Output the (x, y) coordinate of the center of the cell containing the given text.  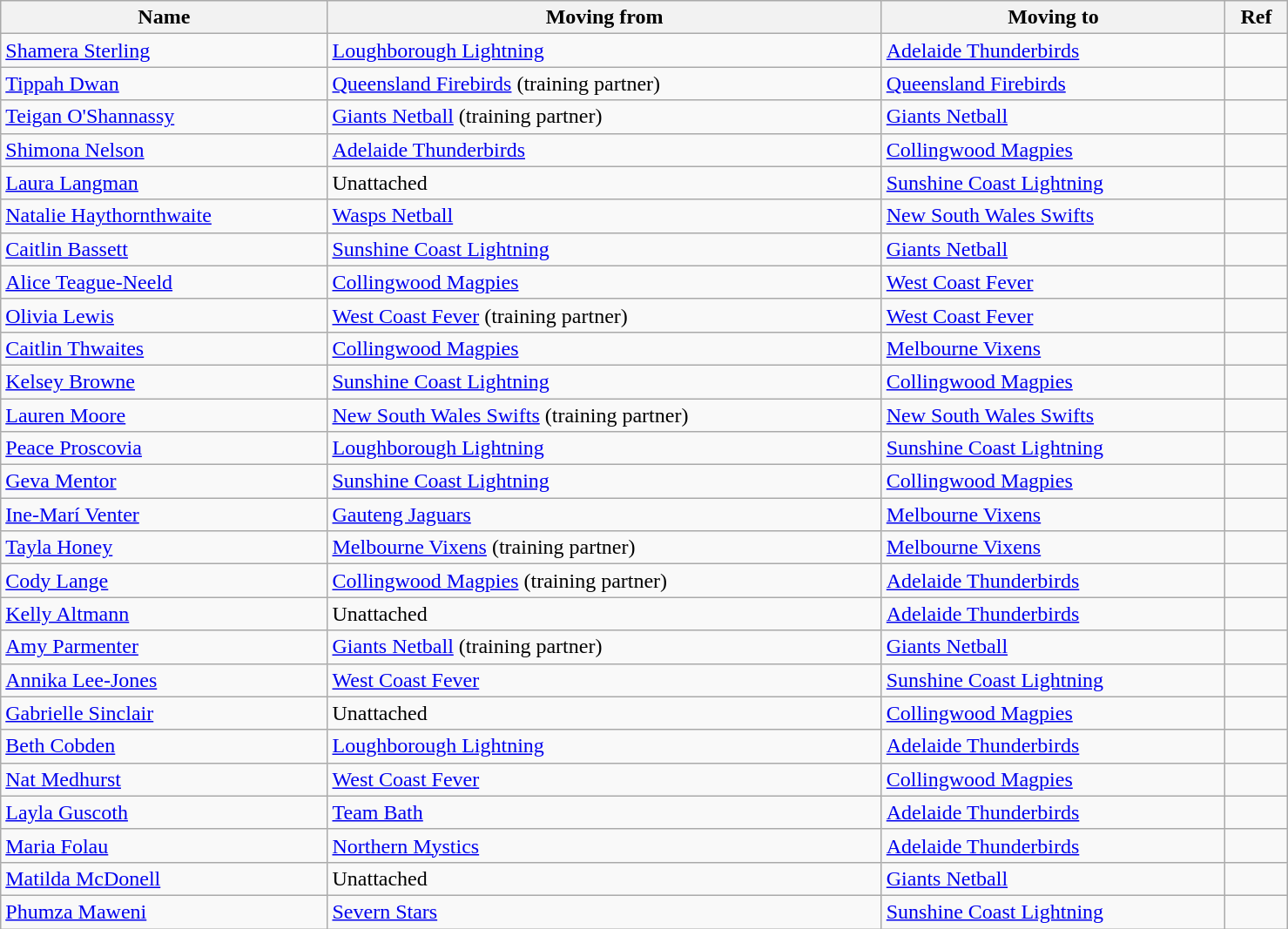
Collingwood Magpies (training partner) (604, 581)
Moving from (604, 17)
Olivia Lewis (164, 315)
Ref (1256, 17)
Gauteng Jaguars (604, 515)
Queensland Firebirds (1054, 84)
Caitlin Thwaites (164, 348)
Teigan O'Shannassy (164, 117)
Laura Langman (164, 183)
Phumza Maweni (164, 912)
Moving to (1054, 17)
Tippah Dwan (164, 84)
Annika Lee-Jones (164, 680)
Peace Proscovia (164, 448)
Shimona Nelson (164, 150)
Shamera Sterling (164, 50)
Matilda McDonell (164, 879)
Name (164, 17)
Wasps Netball (604, 216)
West Coast Fever (training partner) (604, 315)
Natalie Haythornthwaite (164, 216)
Gabrielle Sinclair (164, 713)
Caitlin Bassett (164, 249)
Alice Teague-Neeld (164, 282)
Kelly Altmann (164, 614)
Geva Mentor (164, 481)
Amy Parmenter (164, 647)
Northern Mystics (604, 845)
Beth Cobden (164, 746)
Cody Lange (164, 581)
New South Wales Swifts (training partner) (604, 415)
Melbourne Vixens (training partner) (604, 548)
Kelsey Browne (164, 381)
Ine-Marí Venter (164, 515)
Team Bath (604, 812)
Layla Guscoth (164, 812)
Tayla Honey (164, 548)
Lauren Moore (164, 415)
Queensland Firebirds (training partner) (604, 84)
Maria Folau (164, 845)
Severn Stars (604, 912)
Nat Medhurst (164, 779)
